Determine the (X, Y) coordinate at the center of the cell enclosing the given text.  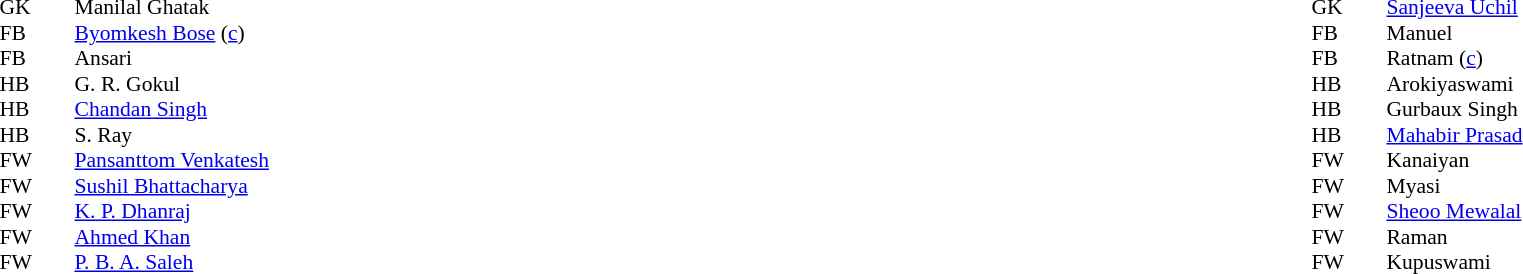
Ahmed Khan (171, 237)
Byomkesh Bose (c) (171, 33)
Pansanttom Venkatesh (171, 161)
Myasi (1454, 186)
Kanaiyan (1454, 161)
S. Ray (171, 135)
Sushil Bhattacharya (171, 186)
Sheoo Mewalal (1454, 211)
Ansari (171, 59)
Arokiyaswami (1454, 84)
Gurbaux Singh (1454, 109)
Manuel (1454, 33)
Ratnam (c) (1454, 59)
G. R. Gokul (171, 84)
Raman (1454, 237)
Mahabir Prasad (1454, 135)
Chandan Singh (171, 109)
K. P. Dhanraj (171, 211)
